Search for the cell housing the specified text and yield its (x, y) center coordinate. 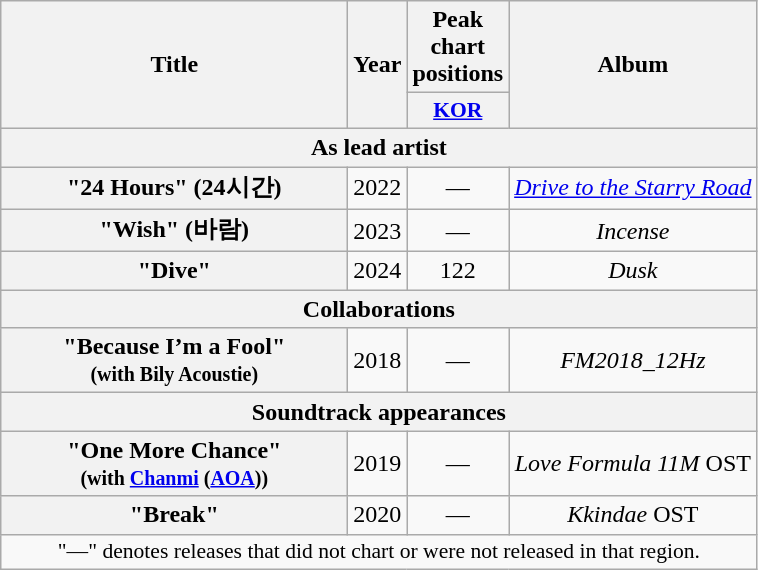
2018 (378, 360)
2024 (378, 271)
122 (458, 271)
FM2018_12Hz (633, 360)
"—" denotes releases that did not chart or were not released in that region. (379, 552)
2023 (378, 230)
Year (378, 65)
Dusk (633, 271)
Love Formula 11M OST (633, 464)
"Break" (174, 515)
"24 Hours" (24시간) (174, 188)
2020 (378, 515)
Drive to the Starry Road (633, 188)
Peak chart positions (458, 47)
Soundtrack appearances (379, 412)
Album (633, 65)
"Wish" (바람) (174, 230)
As lead artist (379, 147)
KOR (458, 111)
Collaborations (379, 309)
Incense (633, 230)
2019 (378, 464)
"Because I’m a Fool" (with Bily Acoustie) (174, 360)
2022 (378, 188)
Kkindae OST (633, 515)
"One More Chance"(with Chanmi (AOA)) (174, 464)
"Dive" (174, 271)
Title (174, 65)
